Scan for the cell matching the given text and deliver its (X, Y) coordinate at center. 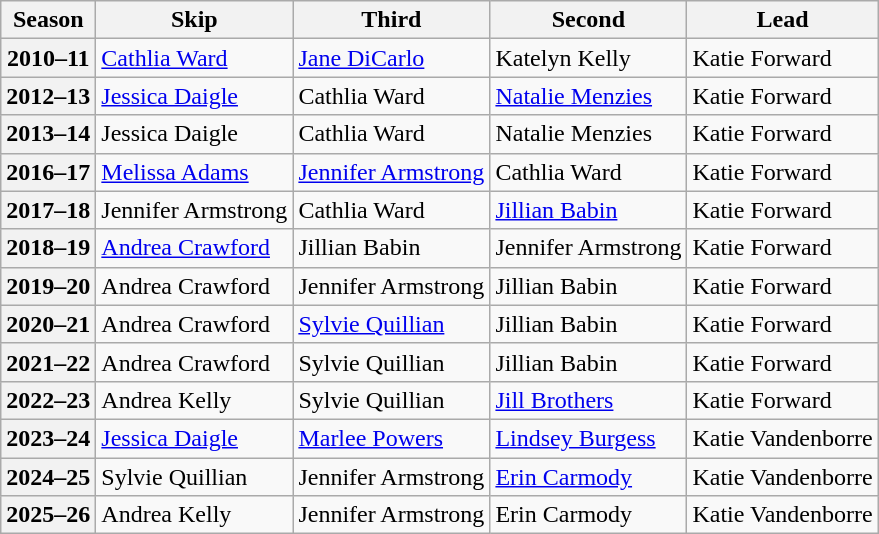
Skip (194, 20)
2016–17 (48, 172)
2022–23 (48, 400)
Marlee Powers (392, 438)
Katelyn Kelly (588, 58)
2025–26 (48, 515)
2017–18 (48, 210)
Season (48, 20)
2010–11 (48, 58)
2021–22 (48, 362)
2013–14 (48, 134)
Second (588, 20)
Lead (782, 20)
Jill Brothers (588, 400)
2018–19 (48, 248)
Melissa Adams (194, 172)
Jane DiCarlo (392, 58)
2023–24 (48, 438)
2024–25 (48, 477)
Third (392, 20)
2019–20 (48, 286)
2012–13 (48, 96)
Lindsey Burgess (588, 438)
2020–21 (48, 324)
